Capture the cell that displays the provided text and extract its (X, Y) central coordinate. 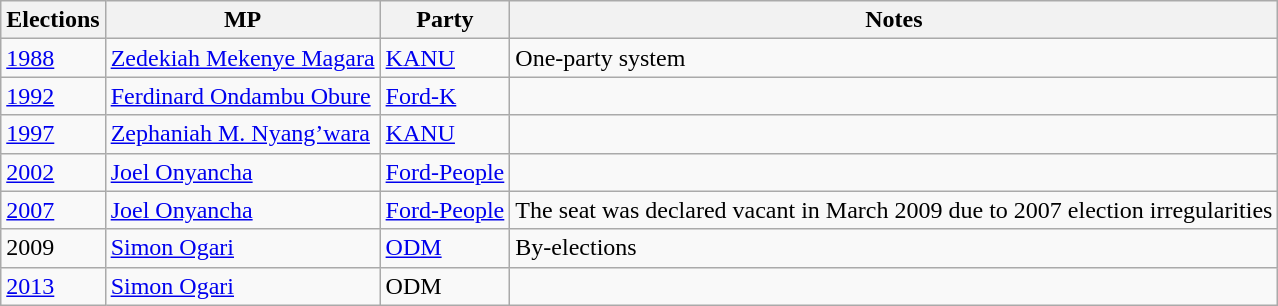
1997 (53, 134)
1988 (53, 58)
Party (445, 20)
2009 (53, 248)
Ford-K (445, 96)
By-elections (894, 248)
2007 (53, 210)
Ferdinard Ondambu Obure (242, 96)
2002 (53, 172)
1992 (53, 96)
Notes (894, 20)
Elections (53, 20)
Zephaniah M. Nyang’wara (242, 134)
One-party system (894, 58)
MP (242, 20)
The seat was declared vacant in March 2009 due to 2007 election irregularities (894, 210)
2013 (53, 286)
Zedekiah Mekenye Magara (242, 58)
